Provide the (x, y) coordinate of the cell's center where the given text is located.  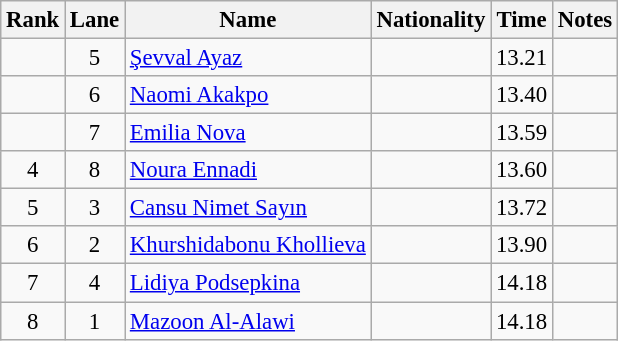
13.60 (522, 170)
Cansu Nimet Sayın (248, 208)
1 (95, 321)
Name (248, 20)
Time (522, 20)
Emilia Nova (248, 133)
Noura Ennadi (248, 170)
13.40 (522, 95)
Lane (95, 20)
Nationality (430, 20)
3 (95, 208)
13.21 (522, 58)
Şevval Ayaz (248, 58)
2 (95, 245)
Naomi Akakpo (248, 95)
Rank (33, 20)
13.72 (522, 208)
Lidiya Podsepkina (248, 283)
Khurshidabonu Khollieva (248, 245)
Notes (584, 20)
13.59 (522, 133)
13.90 (522, 245)
Mazoon Al-Alawi (248, 321)
